Locate the cell with the specified text and output its (X, Y) center coordinate. 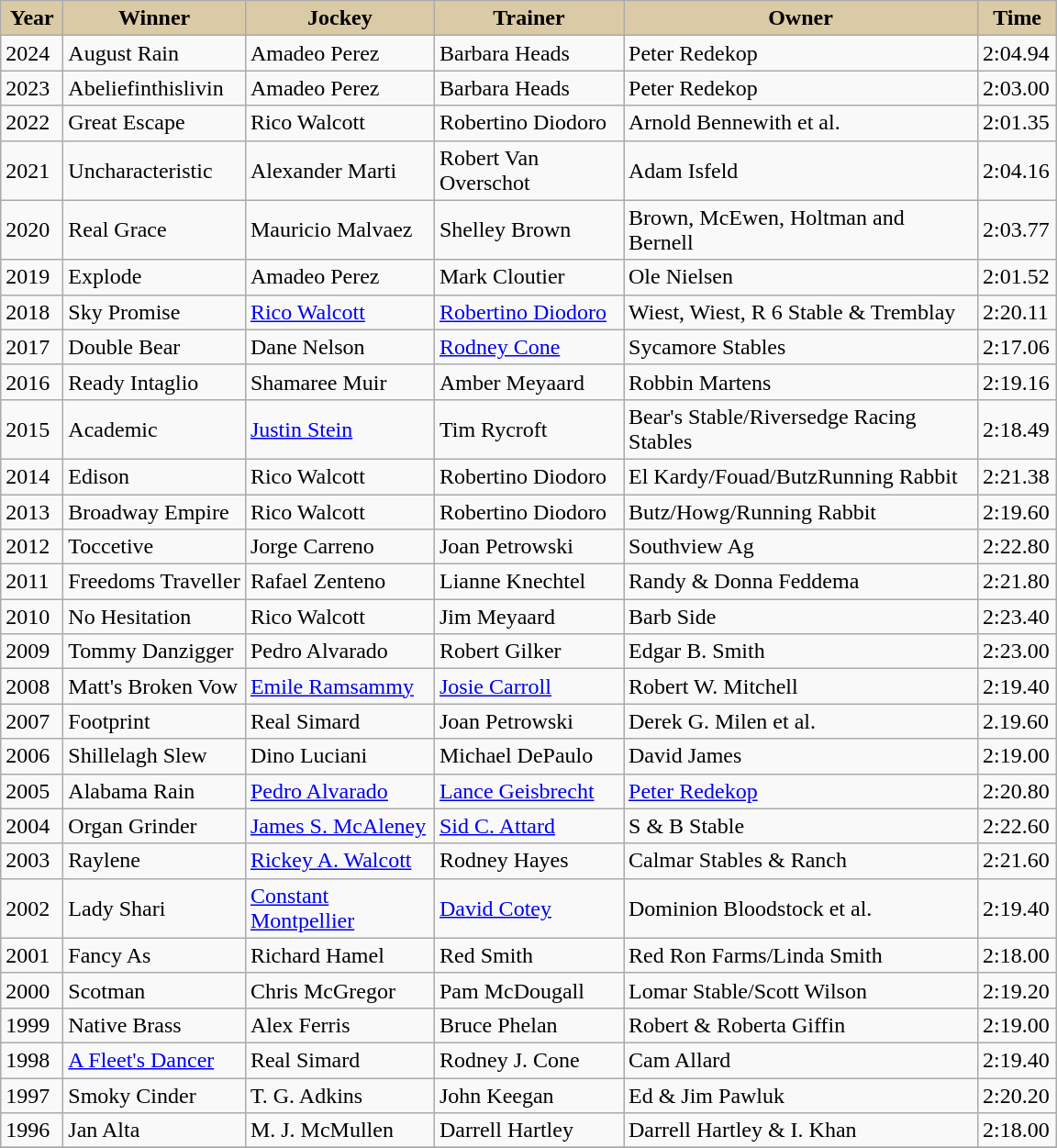
Robert Van Overschot (528, 171)
2:04.16 (1018, 171)
Tommy Danzigger (154, 652)
2:18.49 (1018, 429)
Robert Gilker (528, 652)
2:03.77 (1018, 229)
Pam McDougall (528, 990)
Randy & Donna Feddema (801, 582)
2:20.20 (1018, 1095)
Fancy As (154, 955)
Rodney Cone (528, 347)
Josie Carroll (528, 686)
Richard Hamel (339, 955)
No Hesitation (154, 617)
Shelley Brown (528, 229)
1999 (32, 1025)
2000 (32, 990)
T. G. Adkins (339, 1095)
2017 (32, 347)
Native Brass (154, 1025)
Lady Shari (154, 908)
2:22.80 (1018, 547)
Constant Montpellier (339, 908)
2:19.16 (1018, 382)
Dino Luciani (339, 756)
Ready Intaglio (154, 382)
Emile Ramsammy (339, 686)
Sky Promise (154, 312)
David Cotey (528, 908)
2:21.60 (1018, 861)
Alex Ferris (339, 1025)
Calmar Stables & Ranch (801, 861)
2:21.38 (1018, 476)
Shamaree Muir (339, 382)
Abeliefinthislivin (154, 88)
Footprint (154, 721)
2:22.60 (1018, 826)
1997 (32, 1095)
Butz/Howg/Running Rabbit (801, 511)
Jorge Carreno (339, 547)
Michael DePaulo (528, 756)
2001 (32, 955)
Rodney Hayes (528, 861)
Cam Allard (801, 1060)
Great Escape (154, 123)
2024 (32, 53)
Jim Meyaard (528, 617)
August Rain (154, 53)
2:17.06 (1018, 347)
Scotman (154, 990)
Dane Nelson (339, 347)
Explode (154, 277)
Sid C. Attard (528, 826)
Sycamore Stables (801, 347)
2009 (32, 652)
Justin Stein (339, 429)
Bruce Phelan (528, 1025)
Rickey A. Walcott (339, 861)
Darrell Hartley (528, 1131)
Arnold Bennewith et al. (801, 123)
2:03.00 (1018, 88)
Brown, McEwen, Holtman and Bernell (801, 229)
2010 (32, 617)
2:20.11 (1018, 312)
John Keegan (528, 1095)
2:21.80 (1018, 582)
2004 (32, 826)
Adam Isfeld (801, 171)
2011 (32, 582)
Time (1018, 18)
1996 (32, 1131)
Year (32, 18)
2:01.35 (1018, 123)
2.19.60 (1018, 721)
James S. McAleney (339, 826)
2007 (32, 721)
Real Grace (154, 229)
Rodney J. Cone (528, 1060)
Mark Cloutier (528, 277)
Jan Alta (154, 1131)
Bear's Stable/Riversedge Racing Stables (801, 429)
Red Smith (528, 955)
2:20.80 (1018, 791)
2:04.94 (1018, 53)
2008 (32, 686)
Wiest, Wiest, R 6 Stable & Tremblay (801, 312)
Toccetive (154, 547)
2016 (32, 382)
Winner (154, 18)
Dominion Bloodstock et al. (801, 908)
1998 (32, 1060)
Uncharacteristic (154, 171)
Southview Ag (801, 547)
Tim Rycroft (528, 429)
Robbin Martens (801, 382)
Alabama Rain (154, 791)
2006 (32, 756)
2003 (32, 861)
Rafael Zenteno (339, 582)
S & B Stable (801, 826)
Barb Side (801, 617)
Alexander Marti (339, 171)
2015 (32, 429)
Robert & Roberta Giffin (801, 1025)
2:01.52 (1018, 277)
Red Ron Farms/Linda Smith (801, 955)
Double Bear (154, 347)
Ed & Jim Pawluk (801, 1095)
2:23.40 (1018, 617)
Smoky Cinder (154, 1095)
Edison (154, 476)
2:19.20 (1018, 990)
Derek G. Milen et al. (801, 721)
Academic (154, 429)
2:19.60 (1018, 511)
2018 (32, 312)
2019 (32, 277)
David James (801, 756)
A Fleet's Dancer (154, 1060)
2002 (32, 908)
Lianne Knechtel (528, 582)
Lomar Stable/Scott Wilson (801, 990)
Ole Nielsen (801, 277)
M. J. McMullen (339, 1131)
Mauricio Malvaez (339, 229)
Shillelagh Slew (154, 756)
Edgar B. Smith (801, 652)
Darrell Hartley & I. Khan (801, 1131)
Raylene (154, 861)
2021 (32, 171)
2012 (32, 547)
2:23.00 (1018, 652)
Owner (801, 18)
2023 (32, 88)
Organ Grinder (154, 826)
2013 (32, 511)
Trainer (528, 18)
Freedoms Traveller (154, 582)
2005 (32, 791)
Broadway Empire (154, 511)
Jockey (339, 18)
Matt's Broken Vow (154, 686)
Lance Geisbrecht (528, 791)
Robert W. Mitchell (801, 686)
2022 (32, 123)
Chris McGregor (339, 990)
El Kardy/Fouad/ButzRunning Rabbit (801, 476)
2020 (32, 229)
2014 (32, 476)
Amber Meyaard (528, 382)
